Find where the given text appears and provide that cell's center as (X, Y) coordinate. 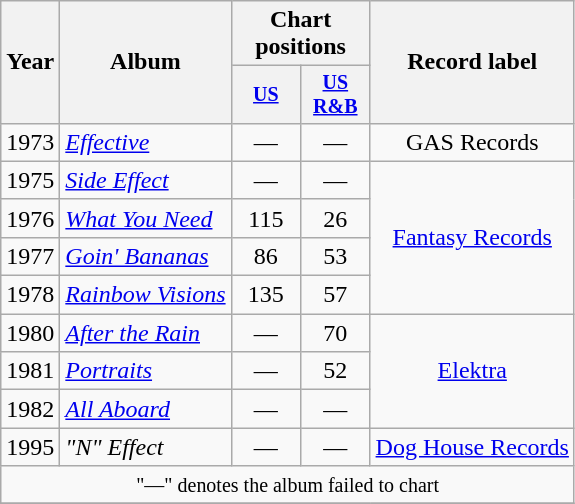
All Aboard (146, 409)
1982 (30, 409)
70 (336, 333)
"N" Effect (146, 447)
1981 (30, 371)
GAS Records (472, 142)
115 (266, 218)
57 (336, 295)
US (266, 94)
Goin' Bananas (146, 256)
What You Need (146, 218)
53 (336, 256)
Album (146, 62)
Record label (472, 62)
52 (336, 371)
86 (266, 256)
1977 (30, 256)
1978 (30, 295)
Fantasy Records (472, 237)
US R&B (336, 94)
"—" denotes the album failed to chart (288, 485)
Elektra (472, 371)
Year (30, 62)
Effective (146, 142)
Rainbow Visions (146, 295)
1975 (30, 180)
135 (266, 295)
1980 (30, 333)
Dog House Records (472, 447)
1973 (30, 142)
Side Effect (146, 180)
Portraits (146, 371)
1976 (30, 218)
Chart positions (300, 34)
26 (336, 218)
After the Rain (146, 333)
1995 (30, 447)
